Extract the [X, Y] coordinate from the center of the cell holding the provided text.  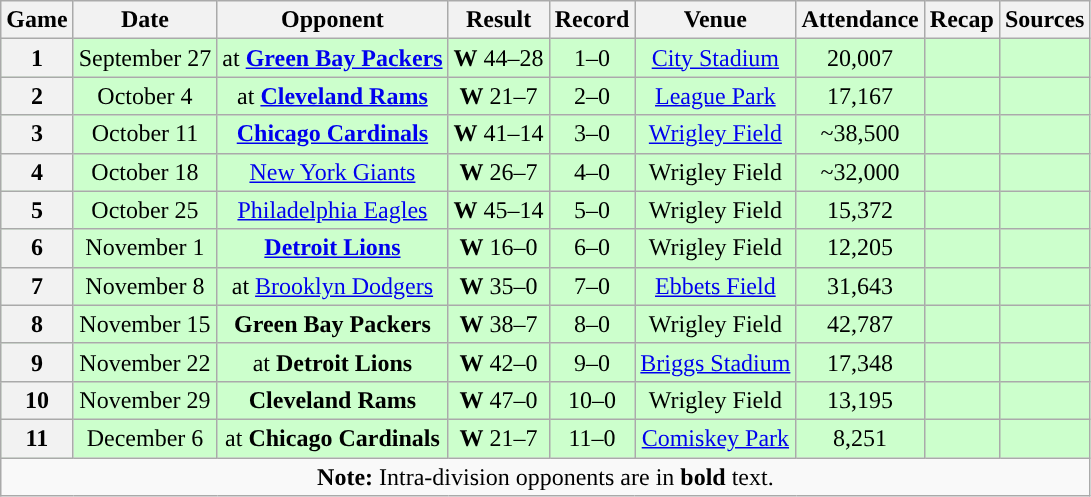
Note: Intra-division opponents are in bold text. [546, 477]
City Stadium [716, 58]
October 18 [145, 172]
October 25 [145, 210]
8,251 [860, 438]
New York Giants [332, 172]
Recap [962, 20]
at Green Bay Packers [332, 58]
2–0 [592, 96]
November 8 [145, 286]
at Cleveland Rams [332, 96]
~38,500 [860, 134]
2 [37, 96]
7 [37, 286]
W 41–14 [498, 134]
15,372 [860, 210]
1–0 [592, 58]
September 27 [145, 58]
31,643 [860, 286]
W 38–7 [498, 324]
W 35–0 [498, 286]
Philadelphia Eagles [332, 210]
Date [145, 20]
13,195 [860, 400]
~32,000 [860, 172]
Green Bay Packers [332, 324]
December 6 [145, 438]
W 44–28 [498, 58]
at Detroit Lions [332, 362]
Venue [716, 20]
Record [592, 20]
42,787 [860, 324]
Detroit Lions [332, 248]
Ebbets Field [716, 286]
12,205 [860, 248]
at Chicago Cardinals [332, 438]
Briggs Stadium [716, 362]
10–0 [592, 400]
11 [37, 438]
6 [37, 248]
November 1 [145, 248]
5–0 [592, 210]
3 [37, 134]
at Brooklyn Dodgers [332, 286]
3–0 [592, 134]
November 15 [145, 324]
Sources [1044, 20]
Game [37, 20]
Opponent [332, 20]
5 [37, 210]
W 16–0 [498, 248]
8–0 [592, 324]
1 [37, 58]
Attendance [860, 20]
8 [37, 324]
W 42–0 [498, 362]
Result [498, 20]
17,167 [860, 96]
10 [37, 400]
W 47–0 [498, 400]
League Park [716, 96]
W 45–14 [498, 210]
W 26–7 [498, 172]
20,007 [860, 58]
17,348 [860, 362]
November 22 [145, 362]
4 [37, 172]
6–0 [592, 248]
9 [37, 362]
7–0 [592, 286]
November 29 [145, 400]
October 11 [145, 134]
October 4 [145, 96]
4–0 [592, 172]
Chicago Cardinals [332, 134]
Comiskey Park [716, 438]
9–0 [592, 362]
Cleveland Rams [332, 400]
11–0 [592, 438]
